For the text-containing cell, return its midpoint in (x, y) coordinate format. 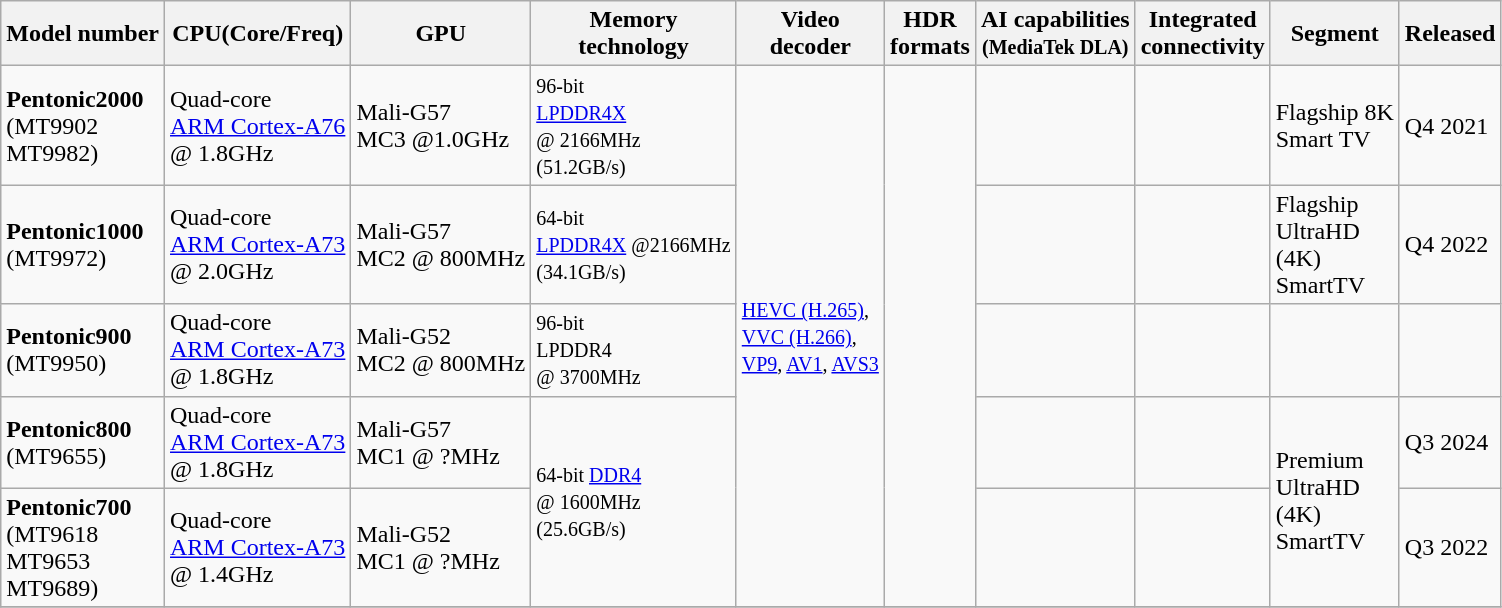
Video decoder (810, 34)
Mali-G52 MC1 @ ?MHz (441, 548)
Premium UltraHD (4K) SmartTV (1334, 502)
Mali-G57 MC3 @1.0GHz (441, 126)
Quad-core ARM Cortex-A76 @ 1.8GHz (257, 126)
Memory technology (634, 34)
Q3 2022 (1450, 548)
Mali-G52 MC2 @ 800MHz (441, 350)
Mali-G57 MC2 @ 800MHz (441, 244)
Pentonic2000(MT9902MT9982) (83, 126)
Pentonic900(MT9950) (83, 350)
Model number (83, 34)
HEVC (H.265), VVC (H.266), VP9, AV1, AVS3 (810, 336)
HDR formats (930, 34)
Released (1450, 34)
64-bit DDR4 @ 1600MHz (25.6GB/s) (634, 502)
Mali-G57 MC1 @ ?MHz (441, 442)
96-bit LPDDR4X @ 2166MHz (51.2GB/s) (634, 126)
Quad-core ARM Cortex-A73 @ 2.0GHz (257, 244)
Pentonic800(MT9655) (83, 442)
Q4 2022 (1450, 244)
Pentonic700(MT9618MT9653MT9689) (83, 548)
CPU(Core/Freq) (257, 34)
96-bit LPDDR4 @ 3700MHz (634, 350)
Flagship 8K Smart TV (1334, 126)
GPU (441, 34)
AI capabilities(MediaTek DLA) (1055, 34)
64-bit LPDDR4X @2166MHz (34.1GB/s) (634, 244)
Flagship UltraHD (4K) SmartTV (1334, 244)
Segment (1334, 34)
Q4 2021 (1450, 126)
Quad-core ARM Cortex-A73 @ 1.4GHz (257, 548)
Integrated connectivity (1202, 34)
Q3 2024 (1450, 442)
Pentonic1000(MT9972) (83, 244)
